Return [x, y] of the center of cell containing provided text 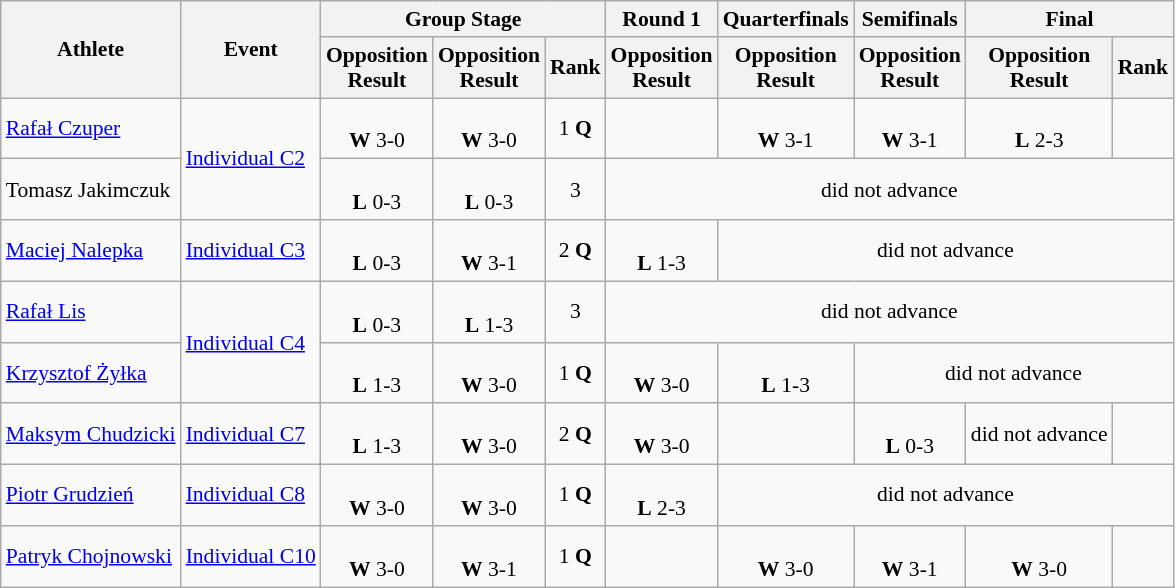
Individual C3 [251, 250]
Rafał Lis [91, 312]
Individual C7 [251, 434]
Final [1070, 19]
Round 1 [662, 19]
Quarterfinals [786, 19]
Patryk Chojnowski [91, 556]
Individual C4 [251, 342]
Semifinals [910, 19]
Individual C8 [251, 496]
Event [251, 50]
Piotr Grudzień [91, 496]
Maciej Nalepka [91, 250]
Rafał Czuper [91, 128]
Tomasz Jakimczuk [91, 190]
Krzysztof Żyłka [91, 372]
Maksym Chudzicki [91, 434]
Individual C2 [251, 159]
Athlete [91, 50]
Group Stage [464, 19]
Individual C10 [251, 556]
